Return the (x, y) coordinate for the center point of the cell that contains the specified text.  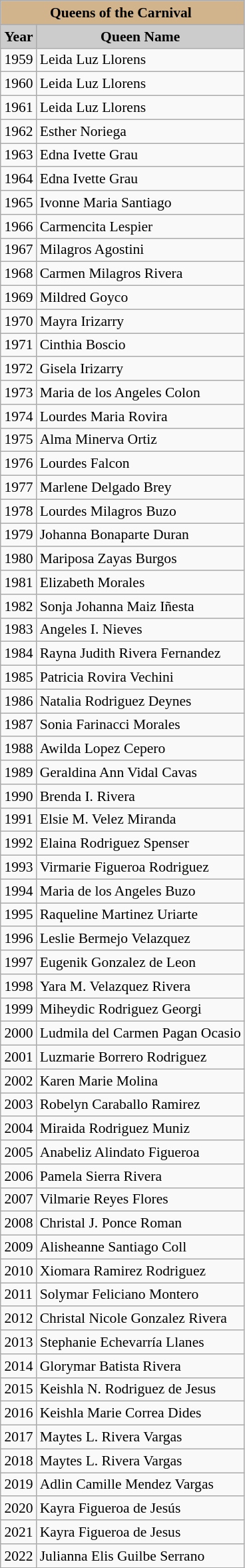
1977 (19, 487)
1990 (19, 796)
Miraida Rodriguez Muniz (140, 1128)
2008 (19, 1223)
1960 (19, 84)
1996 (19, 938)
Mayra Irizarry (140, 321)
Sonja Johanna Maiz Iñesta (140, 606)
1984 (19, 654)
1982 (19, 606)
Anabeliz Alindato Figueroa (140, 1152)
2021 (19, 1532)
Elaina Rodriguez Spenser (140, 844)
Rayna Judith Rivera Fernandez (140, 654)
1988 (19, 748)
Xiomara Ramirez Rodriguez (140, 1271)
Glorymar Batista Rivera (140, 1365)
Awilda Lopez Cepero (140, 748)
1995 (19, 914)
Keishla N. Rodriguez de Jesus (140, 1389)
1959 (19, 60)
1972 (19, 369)
1987 (19, 725)
Maria de los Angeles Colon (140, 392)
1981 (19, 582)
1974 (19, 416)
1969 (19, 297)
2000 (19, 1034)
1992 (19, 844)
1979 (19, 534)
Alma Minerva Ortiz (140, 440)
Mariposa Zayas Burgos (140, 558)
Robelyn Caraballo Ramirez (140, 1105)
Natalia Rodriguez Deynes (140, 701)
2002 (19, 1081)
Cinthia Boscio (140, 345)
Miheydic Rodriguez Georgi (140, 1010)
1980 (19, 558)
Pamela Sierra Rivera (140, 1176)
1963 (19, 155)
2018 (19, 1461)
1997 (19, 962)
1968 (19, 274)
Sonia Farinacci Morales (140, 725)
Patricia Rovira Vechini (140, 677)
Milagros Agostini (140, 250)
Lourdes Maria Rovira (140, 416)
Marlene Delgado Brey (140, 487)
1961 (19, 107)
Raqueline Martinez Uriarte (140, 914)
2001 (19, 1057)
2022 (19, 1555)
2003 (19, 1105)
1970 (19, 321)
Brenda I. Rivera (140, 796)
1975 (19, 440)
2006 (19, 1176)
2004 (19, 1128)
2005 (19, 1152)
Lourdes Milagros Buzo (140, 511)
Keishla Marie Correa Dides (140, 1413)
Luzmarie Borrero Rodriguez (140, 1057)
Julianna Elis Guilbe Serrano (140, 1555)
Kayra Figueroa de Jesús (140, 1508)
Esther Noriega (140, 131)
2013 (19, 1342)
Year (19, 36)
2017 (19, 1437)
Christal Nicole Gonzalez Rivera (140, 1318)
Carmencita Lespier (140, 226)
Carmen Milagros Rivera (140, 274)
1985 (19, 677)
Kayra Figueroa de Jesus (140, 1532)
1964 (19, 179)
2016 (19, 1413)
1978 (19, 511)
Ivonne Maria Santiago (140, 203)
Lourdes Falcon (140, 464)
2019 (19, 1485)
1999 (19, 1010)
Angeles I. Nieves (140, 630)
1991 (19, 820)
Eugenik Gonzalez de Leon (140, 962)
1993 (19, 867)
Virmarie Figueroa Rodriguez (140, 867)
Gisela Irizarry (140, 369)
Stephanie Echevarría Llanes (140, 1342)
Adlin Camille Mendez Vargas (140, 1485)
Elsie M. Velez Miranda (140, 820)
1967 (19, 250)
Elizabeth Morales (140, 582)
Alisheanne Santiago Coll (140, 1247)
1971 (19, 345)
1973 (19, 392)
Solymar Feliciano Montero (140, 1294)
1986 (19, 701)
1976 (19, 464)
1962 (19, 131)
Vilmarie Reyes Flores (140, 1199)
Mildred Goyco (140, 297)
Johanna Bonaparte Duran (140, 534)
2015 (19, 1389)
2011 (19, 1294)
1983 (19, 630)
Leslie Bermejo Velazquez (140, 938)
2012 (19, 1318)
Yara M. Velazquez Rivera (140, 986)
1965 (19, 203)
1998 (19, 986)
Queens of the Carnival (122, 13)
Karen Marie Molina (140, 1081)
2009 (19, 1247)
1989 (19, 772)
2007 (19, 1199)
Geraldina Ann Vidal Cavas (140, 772)
1966 (19, 226)
Maria de los Angeles Buzo (140, 891)
1994 (19, 891)
Queen Name (140, 36)
2010 (19, 1271)
Christal J. Ponce Roman (140, 1223)
2020 (19, 1508)
2014 (19, 1365)
Ludmila del Carmen Pagan Ocasio (140, 1034)
